Extract the [x, y] coordinate from the center of the cell holding the provided text.  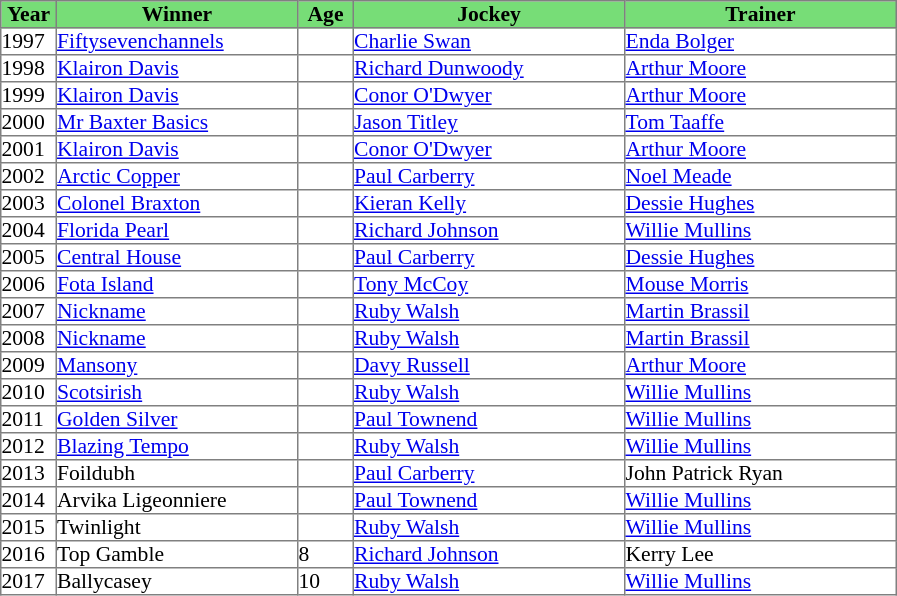
Tom Taaffe [761, 122]
Fiftysevenchannels [177, 42]
Ballycasey [177, 582]
2003 [29, 204]
Twinlight [177, 528]
8 [326, 554]
Jason Titley [489, 122]
Winner [177, 14]
2015 [29, 528]
Noel Meade [761, 176]
1999 [29, 96]
2008 [29, 338]
2011 [29, 420]
Age [326, 14]
Scotsirish [177, 392]
2004 [29, 230]
2006 [29, 284]
Richard Dunwoody [489, 68]
John Patrick Ryan [761, 474]
2013 [29, 474]
Charlie Swan [489, 42]
2009 [29, 366]
1997 [29, 42]
Mouse Morris [761, 284]
Blazing Tempo [177, 446]
2000 [29, 122]
1998 [29, 68]
Enda Bolger [761, 42]
2005 [29, 258]
Top Gamble [177, 554]
Mr Baxter Basics [177, 122]
Year [29, 14]
Golden Silver [177, 420]
Colonel Braxton [177, 204]
Davy Russell [489, 366]
Mansony [177, 366]
Central House [177, 258]
Arvika Ligeonniere [177, 500]
Trainer [761, 14]
Kerry Lee [761, 554]
Tony McCoy [489, 284]
2010 [29, 392]
10 [326, 582]
Jockey [489, 14]
2016 [29, 554]
2001 [29, 150]
2014 [29, 500]
Arctic Copper [177, 176]
Kieran Kelly [489, 204]
2002 [29, 176]
Foildubh [177, 474]
2007 [29, 312]
2012 [29, 446]
Fota Island [177, 284]
Florida Pearl [177, 230]
2017 [29, 582]
